Detect which cell encompasses the target text, then output its [x, y] center coordinate. 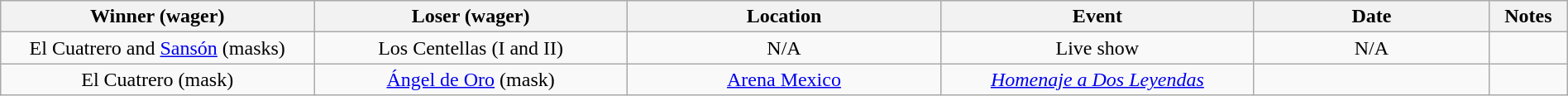
Live show [1097, 48]
Los Centellas (I and II) [471, 48]
Arena Mexico [784, 79]
Date [1371, 17]
El Cuatrero (mask) [157, 79]
Homenaje a Dos Leyendas [1097, 79]
Notes [1528, 17]
Ángel de Oro (mask) [471, 79]
Location [784, 17]
Event [1097, 17]
Winner (wager) [157, 17]
Loser (wager) [471, 17]
El Cuatrero and Sansón (masks) [157, 48]
